Provide the (x, y) coordinate of the cell's center where the given text is located.  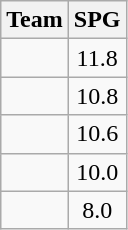
SPG (97, 20)
8.0 (97, 210)
10.6 (97, 134)
11.8 (97, 58)
Team (35, 20)
10.8 (97, 96)
10.0 (97, 172)
